Pinpoint the cell where the given text exists, returning its (X, Y) midpoint coordinate. 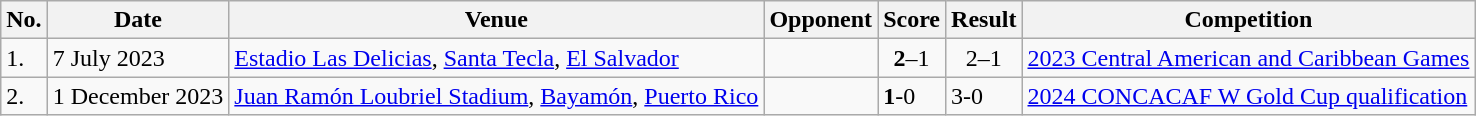
1 December 2023 (138, 96)
Score (912, 20)
2023 Central American and Caribbean Games (1248, 58)
3-0 (984, 96)
1. (24, 58)
2024 CONCACAF W Gold Cup qualification (1248, 96)
Competition (1248, 20)
Date (138, 20)
7 July 2023 (138, 58)
Result (984, 20)
1-0 (912, 96)
Venue (496, 20)
Opponent (821, 20)
No. (24, 20)
2. (24, 96)
Estadio Las Delicias, Santa Tecla, El Salvador (496, 58)
Juan Ramón Loubriel Stadium, Bayamón, Puerto Rico (496, 96)
